Search for the cell housing the specified text and yield its [X, Y] center coordinate. 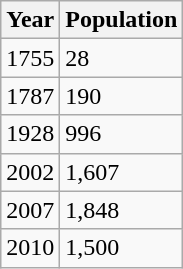
1,500 [122, 248]
28 [122, 58]
Year [30, 20]
1928 [30, 134]
Population [122, 20]
190 [122, 96]
1,848 [122, 210]
1787 [30, 96]
2007 [30, 210]
1,607 [122, 172]
2010 [30, 248]
996 [122, 134]
2002 [30, 172]
1755 [30, 58]
